Search for the cell housing the specified text and yield its (X, Y) center coordinate. 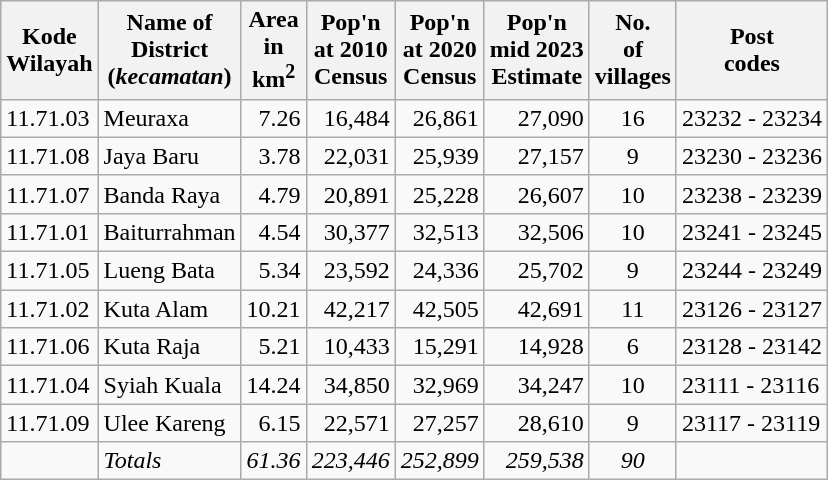
11.71.02 (50, 309)
Name ofDistrict(kecamatan) (170, 50)
42,505 (440, 309)
24,336 (440, 271)
25,228 (440, 194)
22,031 (350, 156)
23128 - 23142 (752, 347)
27,090 (536, 118)
23117 - 23119 (752, 423)
23230 - 23236 (752, 156)
Pop'n mid 2023 Estimate (536, 50)
30,377 (350, 232)
Kuta Raja (170, 347)
11.71.01 (50, 232)
27,157 (536, 156)
34,850 (350, 385)
6.15 (274, 423)
11.71.05 (50, 271)
23244 - 23249 (752, 271)
32,969 (440, 385)
Kuta Alam (170, 309)
11.71.07 (50, 194)
25,702 (536, 271)
26,861 (440, 118)
223,446 (350, 461)
Baiturrahman (170, 232)
10,433 (350, 347)
23126 - 23127 (752, 309)
Jaya Baru (170, 156)
25,939 (440, 156)
Syiah Kuala (170, 385)
32,506 (536, 232)
Ulee Kareng (170, 423)
11.71.08 (50, 156)
Banda Raya (170, 194)
11.71.09 (50, 423)
61.36 (274, 461)
23232 - 23234 (752, 118)
252,899 (440, 461)
20,891 (350, 194)
Pop'n at 2020 Census (440, 50)
16,484 (350, 118)
32,513 (440, 232)
23238 - 23239 (752, 194)
15,291 (440, 347)
22,571 (350, 423)
Meuraxa (170, 118)
28,610 (536, 423)
Kode Wilayah (50, 50)
Area in km2 (274, 50)
42,217 (350, 309)
259,538 (536, 461)
Pop'n at 2010 Census (350, 50)
5.21 (274, 347)
5.34 (274, 271)
4.79 (274, 194)
90 (632, 461)
Lueng Bata (170, 271)
7.26 (274, 118)
4.54 (274, 232)
34,247 (536, 385)
23,592 (350, 271)
6 (632, 347)
No. ofvillages (632, 50)
11.71.06 (50, 347)
14.24 (274, 385)
10.21 (274, 309)
Post codes (752, 50)
42,691 (536, 309)
16 (632, 118)
14,928 (536, 347)
Totals (170, 461)
23241 - 23245 (752, 232)
3.78 (274, 156)
27,257 (440, 423)
23111 - 23116 (752, 385)
11 (632, 309)
11.71.03 (50, 118)
11.71.04 (50, 385)
26,607 (536, 194)
